Output the [X, Y] coordinate of the center of the cell containing the given text.  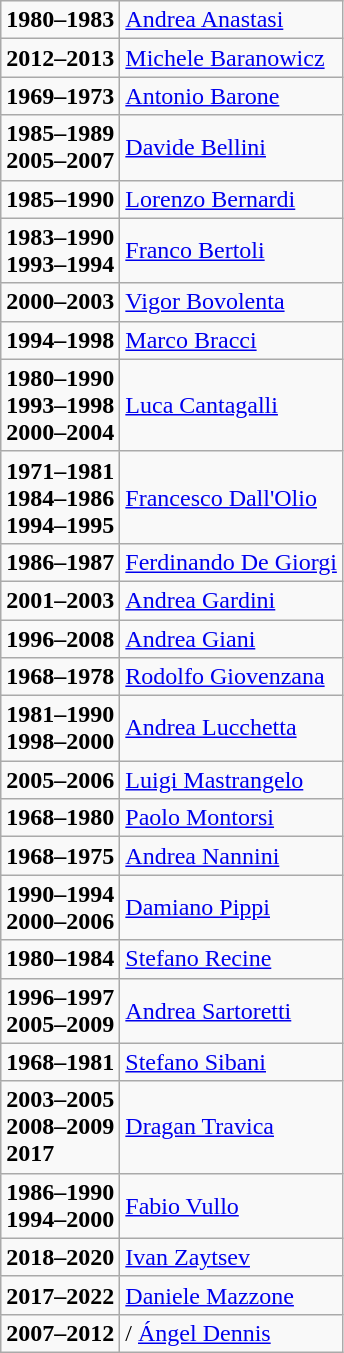
Franco Bertoli [232, 250]
1980–1983 [60, 20]
2012–2013 [60, 58]
1996–2008 [60, 639]
1994–1998 [60, 340]
Fabio Vullo [232, 1206]
1969–1973 [60, 96]
1996–19972005–2009 [60, 1010]
Andrea Anastasi [232, 20]
1971–19811984–19861994–1995 [60, 497]
/ Ángel Dennis [232, 1333]
2003–20052008–20092017 [60, 1127]
Andrea Giani [232, 639]
Ivan Zaytsev [232, 1257]
Luca Cantagalli [232, 405]
Andrea Lucchetta [232, 728]
Luigi Mastrangelo [232, 780]
Andrea Sartoretti [232, 1010]
1986–19901994–2000 [60, 1206]
Ferdinando De Giorgi [232, 562]
1983–19901993–1994 [60, 250]
Damiano Pippi [232, 908]
Stefano Recine [232, 959]
1985–1990 [60, 199]
Dragan Travica [232, 1127]
2000–2003 [60, 302]
Paolo Montorsi [232, 818]
Lorenzo Bernardi [232, 199]
1968–1981 [60, 1062]
Michele Baranowicz [232, 58]
1968–1978 [60, 677]
1968–1975 [60, 856]
Marco Bracci [232, 340]
Rodolfo Giovenzana [232, 677]
Andrea Nannini [232, 856]
1985–19892005–2007 [60, 148]
1981–19901998–2000 [60, 728]
1980–1984 [60, 959]
Vigor Bovolenta [232, 302]
Francesco Dall'Olio [232, 497]
1968–1980 [60, 818]
Davide Bellini [232, 148]
2018–2020 [60, 1257]
2001–2003 [60, 600]
1986–1987 [60, 562]
Stefano Sibani [232, 1062]
1990–19942000–2006 [60, 908]
Daniele Mazzone [232, 1295]
2005–2006 [60, 780]
Antonio Barone [232, 96]
1980–19901993–19982000–2004 [60, 405]
2007–2012 [60, 1333]
Andrea Gardini [232, 600]
2017–2022 [60, 1295]
